Scan for the cell matching the given text and deliver its (x, y) coordinate at center. 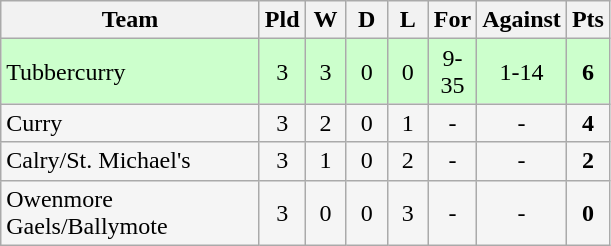
Against (522, 20)
W (326, 20)
9-35 (452, 72)
Team (130, 20)
6 (588, 72)
L (408, 20)
For (452, 20)
Curry (130, 123)
Calry/St. Michael's (130, 161)
Tubbercurry (130, 72)
Owenmore Gaels/Ballymote (130, 212)
1-14 (522, 72)
Pld (282, 20)
4 (588, 123)
Pts (588, 20)
D (366, 20)
